Locate the cell with the specified text and output its (x, y) center coordinate. 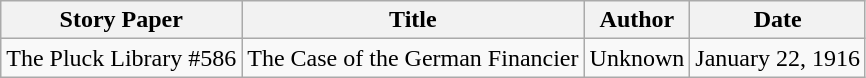
Date (778, 20)
The Case of the German Financier (413, 58)
Unknown (637, 58)
Author (637, 20)
The Pluck Library #586 (122, 58)
January 22, 1916 (778, 58)
Story Paper (122, 20)
Title (413, 20)
